Return the [x, y] coordinate for the center point of the cell that contains the specified text.  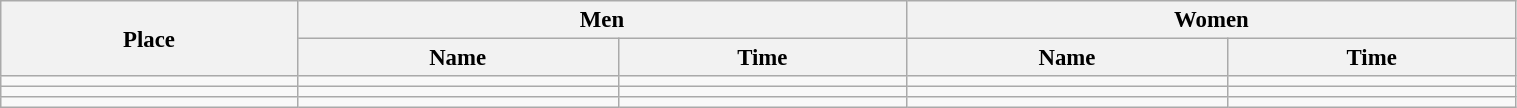
Place [150, 38]
Men [602, 20]
Women [1212, 20]
